Output the (X, Y) coordinate of the center of the cell containing the given text.  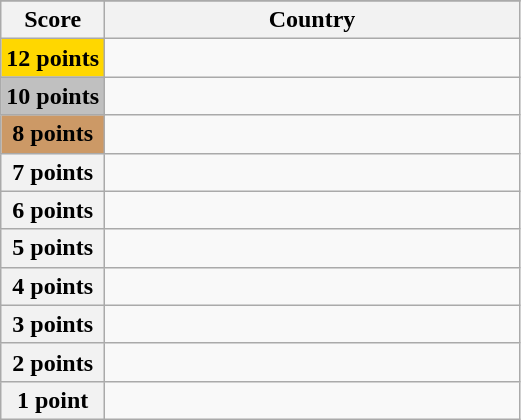
4 points (53, 286)
6 points (53, 210)
8 points (53, 134)
Country (312, 20)
10 points (53, 96)
7 points (53, 172)
5 points (53, 248)
3 points (53, 324)
Score (53, 20)
1 point (53, 400)
12 points (53, 58)
2 points (53, 362)
